Scan for the cell matching the given text and deliver its (x, y) coordinate at center. 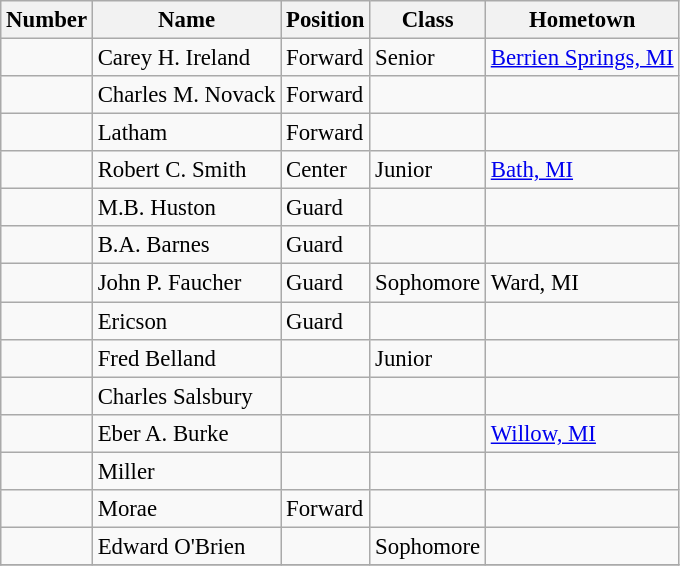
Position (326, 20)
John P. Faucher (186, 283)
Hometown (582, 20)
Carey H. Ireland (186, 58)
Berrien Springs, MI (582, 58)
Edward O'Brien (186, 546)
Bath, MI (582, 170)
B.A. Barnes (186, 245)
Miller (186, 471)
Ward, MI (582, 283)
M.B. Huston (186, 208)
Fred Belland (186, 358)
Name (186, 20)
Class (428, 20)
Senior (428, 58)
Center (326, 170)
Willow, MI (582, 433)
Ericson (186, 321)
Number (47, 20)
Latham (186, 133)
Morae (186, 509)
Charles M. Novack (186, 95)
Eber A. Burke (186, 433)
Charles Salsbury (186, 396)
Robert C. Smith (186, 170)
